Provide the (x, y) coordinate of the cell's center where the given text is located.  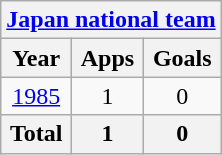
Japan national team (111, 20)
Goals (182, 58)
Year (36, 58)
1985 (36, 96)
Total (36, 134)
Apps (108, 58)
